Find where the given text appears and provide that cell's center as [X, Y] coordinate. 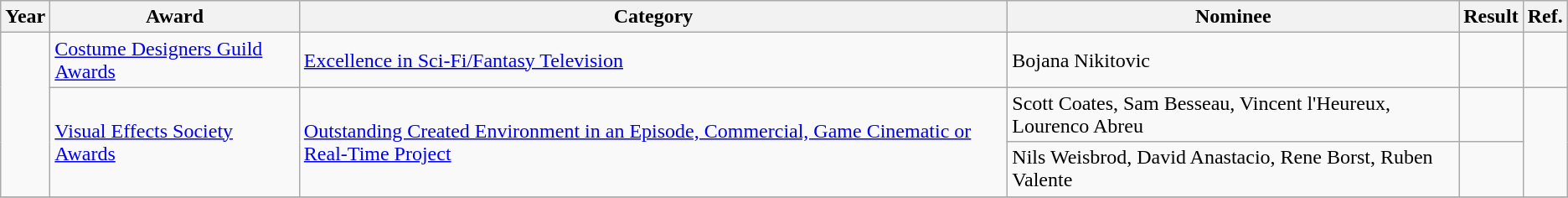
Result [1491, 17]
Award [175, 17]
Category [653, 17]
Bojana Nikitovic [1233, 60]
Scott Coates, Sam Besseau, Vincent l'Heureux, Lourenco Abreu [1233, 114]
Nils Weisbrod, David Anastacio, Rene Borst, Ruben Valente [1233, 169]
Excellence in Sci-Fi/Fantasy Television [653, 60]
Costume Designers Guild Awards [175, 60]
Ref. [1545, 17]
Nominee [1233, 17]
Outstanding Created Environment in an Episode, Commercial, Game Cinematic or Real-Time Project [653, 142]
Visual Effects Society Awards [175, 142]
Year [25, 17]
